Provide the (X, Y) coordinate of the cell's center where the given text is located.  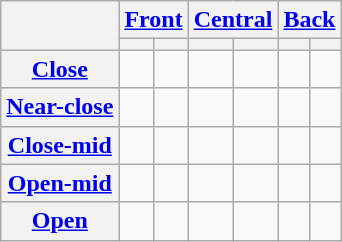
Close-mid (60, 145)
Open-mid (60, 183)
Open (60, 221)
Near-close (60, 107)
Central (233, 20)
Front (154, 20)
Close (60, 69)
Back (310, 20)
